Scan for the cell matching the given text and deliver its [x, y] coordinate at center. 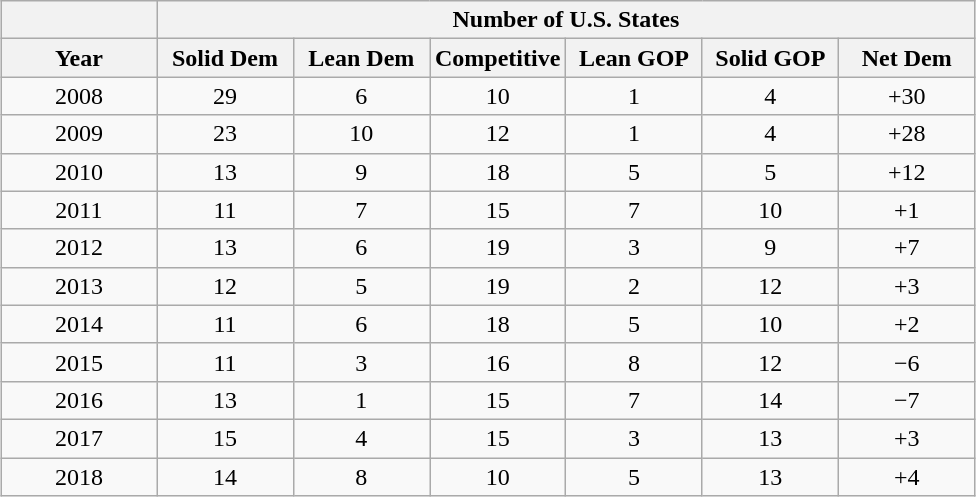
Lean GOP [634, 58]
+30 [907, 96]
+12 [907, 172]
2010 [79, 172]
+28 [907, 134]
2017 [79, 438]
2009 [79, 134]
2 [634, 286]
2011 [79, 210]
2012 [79, 248]
16 [498, 362]
Net Dem [907, 58]
Competitive [498, 58]
+2 [907, 324]
Year [79, 58]
2015 [79, 362]
+7 [907, 248]
23 [225, 134]
Solid Dem [225, 58]
−7 [907, 400]
Lean Dem [361, 58]
2018 [79, 477]
2014 [79, 324]
2008 [79, 96]
2016 [79, 400]
+4 [907, 477]
Solid GOP [770, 58]
2013 [79, 286]
29 [225, 96]
Number of U.S. States [566, 20]
+1 [907, 210]
−6 [907, 362]
